For the text-containing cell, return its midpoint in [X, Y] coordinate format. 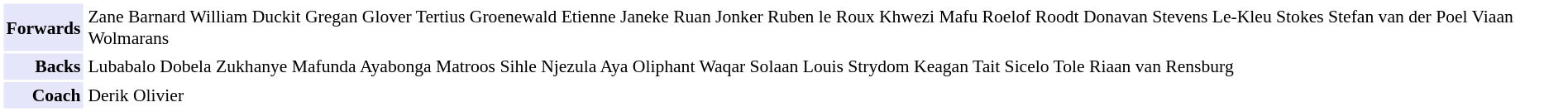
Backs [43, 66]
Coach [43, 95]
Forwards [43, 27]
Lubabalo Dobela Zukhanye Mafunda Ayabonga Matroos Sihle Njezula Aya Oliphant Waqar Solaan Louis Strydom Keagan Tait Sicelo Tole Riaan van Rensburg [825, 66]
Derik Olivier [825, 95]
